Pinpoint the cell where the given text exists, returning its (x, y) midpoint coordinate. 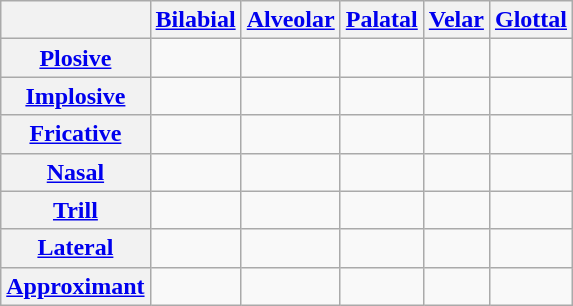
Bilabial (196, 20)
Lateral (76, 248)
Fricative (76, 134)
Alveolar (290, 20)
Nasal (76, 172)
Glottal (530, 20)
Velar (456, 20)
Approximant (76, 286)
Implosive (76, 96)
Plosive (76, 58)
Palatal (382, 20)
Trill (76, 210)
